Extract the (x, y) coordinate from the center of the cell holding the provided text.  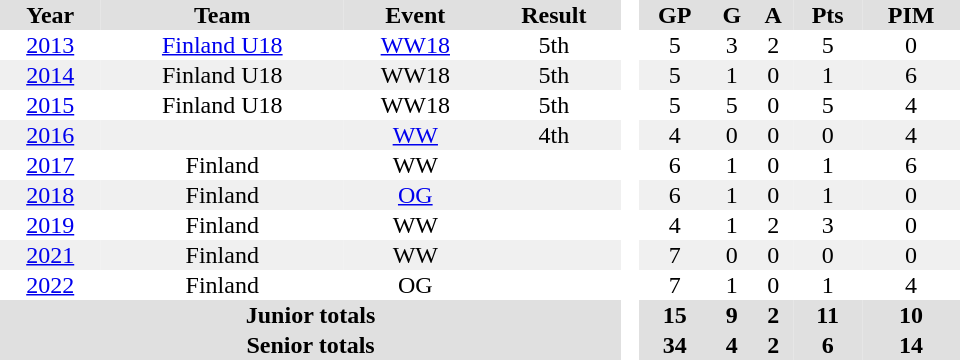
2013 (50, 45)
9 (732, 315)
Result (554, 15)
11 (828, 315)
4th (554, 135)
34 (675, 345)
2021 (50, 255)
2022 (50, 285)
2018 (50, 195)
Year (50, 15)
10 (911, 315)
2019 (50, 225)
G (732, 15)
A (773, 15)
Team (222, 15)
Senior totals (310, 345)
Junior totals (310, 315)
PIM (911, 15)
14 (911, 345)
2016 (50, 135)
GP (675, 15)
Pts (828, 15)
15 (675, 315)
2015 (50, 105)
Event (415, 15)
2017 (50, 165)
2014 (50, 75)
